For the text-containing cell, return its midpoint in (x, y) coordinate format. 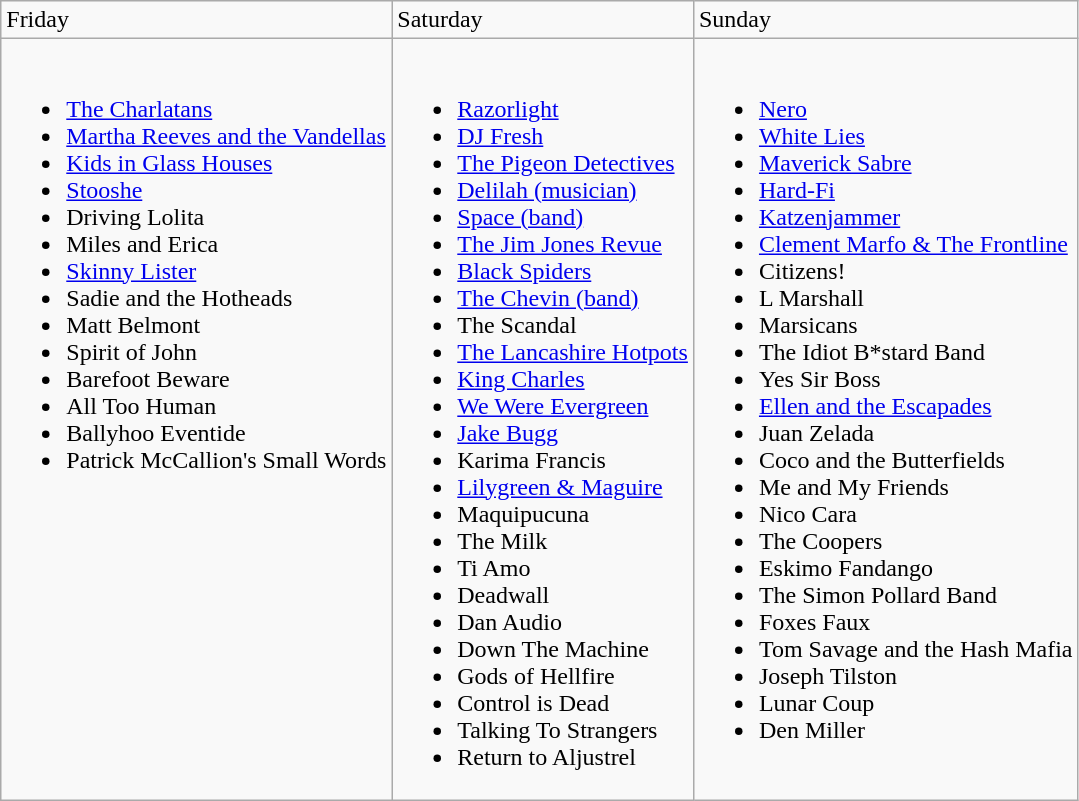
Sunday (886, 20)
Friday (196, 20)
Saturday (543, 20)
